Pinpoint the cell where the given text exists, returning its (X, Y) midpoint coordinate. 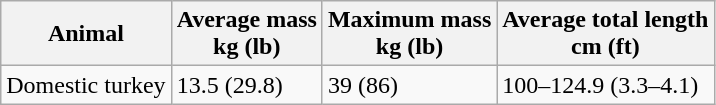
Maximum masskg (lb) (409, 34)
Animal (86, 34)
13.5 (29.8) (246, 85)
Average total lengthcm (ft) (606, 34)
100–124.9 (3.3–4.1) (606, 85)
Average masskg (lb) (246, 34)
Domestic turkey (86, 85)
39 (86) (409, 85)
